Return the (X, Y) coordinate for the center point of the cell that contains the specified text.  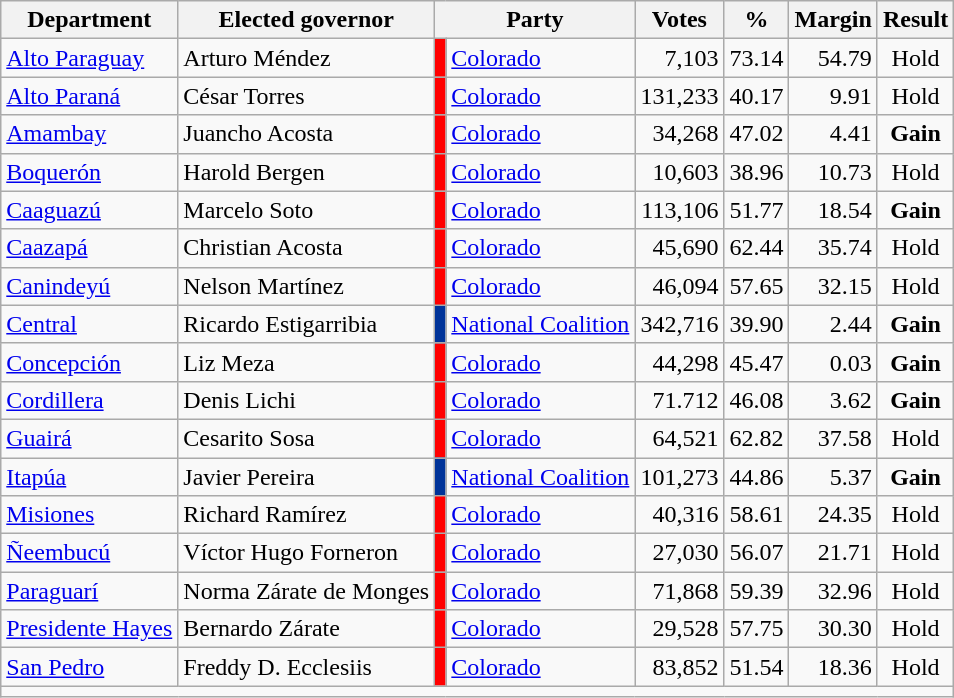
Alto Paraná (90, 96)
45.47 (756, 362)
Cesarito Sosa (306, 438)
40,316 (680, 515)
58.61 (756, 515)
Itapúa (90, 477)
Amambay (90, 134)
101,273 (680, 477)
51.77 (756, 210)
Juancho Acosta (306, 134)
24.35 (833, 515)
131,233 (680, 96)
44,298 (680, 362)
San Pedro (90, 667)
32.96 (833, 591)
Javier Pereira (306, 477)
10.73 (833, 172)
Arturo Méndez (306, 58)
Christian Acosta (306, 248)
59.39 (756, 591)
Central (90, 324)
57.75 (756, 629)
Denis Lichi (306, 400)
Ñeembucú (90, 553)
34,268 (680, 134)
Result (915, 20)
5.37 (833, 477)
62.82 (756, 438)
39.90 (756, 324)
47.02 (756, 134)
29,528 (680, 629)
Elected governor (306, 20)
Margin (833, 20)
4.41 (833, 134)
César Torres (306, 96)
44.86 (756, 477)
45,690 (680, 248)
Department (90, 20)
18.36 (833, 667)
83,852 (680, 667)
Bernardo Zárate (306, 629)
Votes (680, 20)
10,603 (680, 172)
Misiones (90, 515)
113,106 (680, 210)
51.54 (756, 667)
Caaguazú (90, 210)
Cordillera (90, 400)
71,868 (680, 591)
Richard Ramírez (306, 515)
40.17 (756, 96)
35.74 (833, 248)
3.62 (833, 400)
Nelson Martínez (306, 286)
56.07 (756, 553)
30.30 (833, 629)
Alto Paraguay (90, 58)
62.44 (756, 248)
2.44 (833, 324)
37.58 (833, 438)
27,030 (680, 553)
Guairá (90, 438)
Presidente Hayes (90, 629)
46,094 (680, 286)
Norma Zárate de Monges (306, 591)
Víctor Hugo Forneron (306, 553)
Boquerón (90, 172)
Concepción (90, 362)
Liz Meza (306, 362)
54.79 (833, 58)
Harold Bergen (306, 172)
7,103 (680, 58)
32.15 (833, 286)
Paraguarí (90, 591)
64,521 (680, 438)
73.14 (756, 58)
71.712 (680, 400)
46.08 (756, 400)
38.96 (756, 172)
9.91 (833, 96)
18.54 (833, 210)
Party (535, 20)
21.71 (833, 553)
0.03 (833, 362)
Caazapá (90, 248)
Canindeyú (90, 286)
342,716 (680, 324)
Freddy D. Ecclesiis (306, 667)
% (756, 20)
Marcelo Soto (306, 210)
57.65 (756, 286)
Ricardo Estigarribia (306, 324)
